Return (x, y) of the center of cell containing provided text 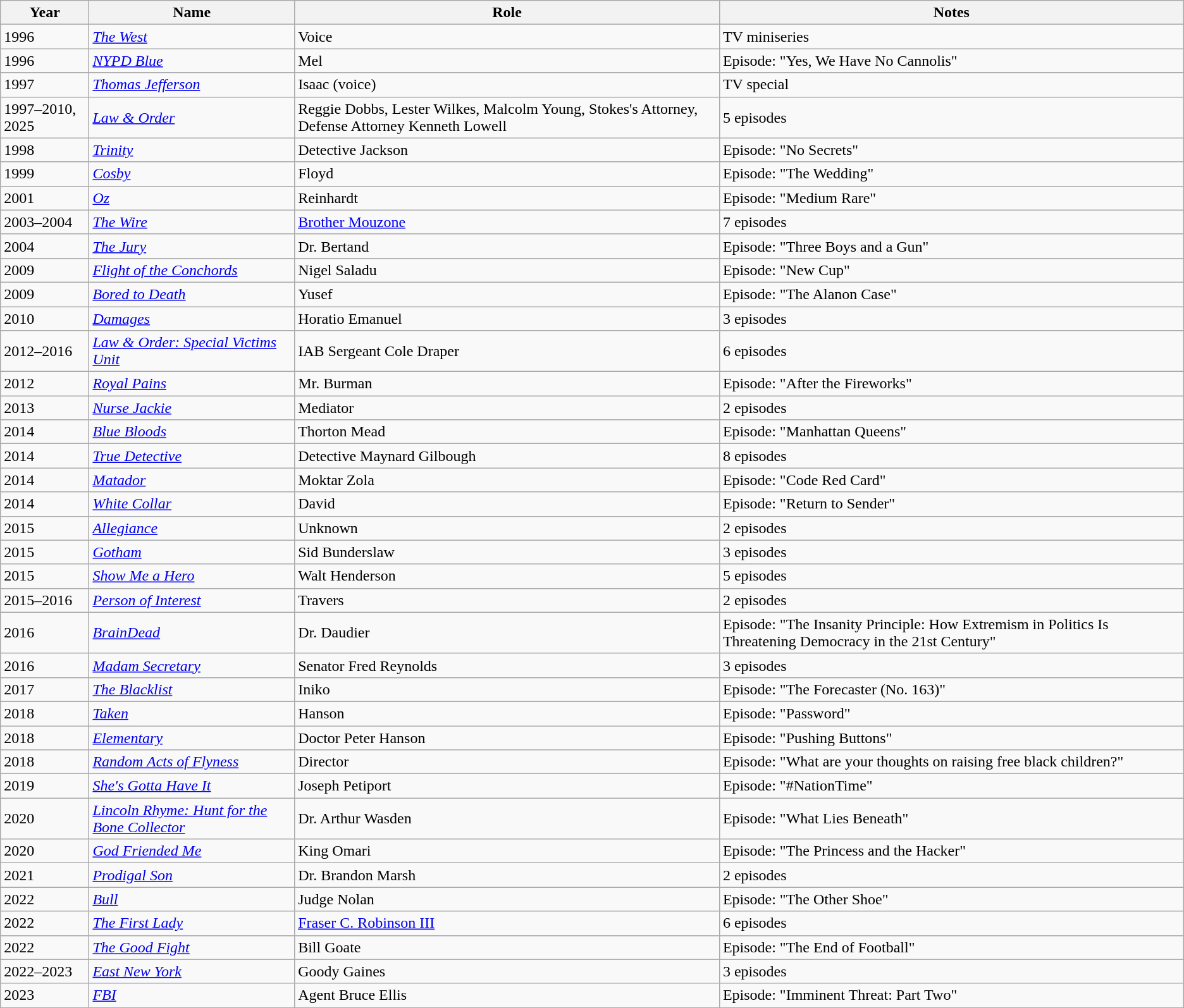
Dr. Arthur Wasden (507, 818)
2001 (45, 198)
Person of Interest (192, 600)
1999 (45, 174)
Law & Order (192, 118)
Nurse Jackie (192, 408)
Unknown (507, 528)
Sid Bunderslaw (507, 552)
Horatio Emanuel (507, 318)
Random Acts of Flyness (192, 762)
Episode: "The Alanon Case" (951, 294)
Elementary (192, 738)
Name (192, 13)
East New York (192, 971)
Episode: "The End of Football" (951, 947)
Bill Goate (507, 947)
Doctor Peter Hanson (507, 738)
Lincoln Rhyme: Hunt for the Bone Collector (192, 818)
David (507, 504)
Episode: "What Lies Beneath" (951, 818)
Episode: "Yes, We Have No Cannolis" (951, 61)
2010 (45, 318)
Thorton Mead (507, 432)
Episode: "Imminent Threat: Part Two" (951, 995)
Matador (192, 480)
Voice (507, 37)
Role (507, 13)
Show Me a Hero (192, 576)
Brother Mouzone (507, 222)
2013 (45, 408)
2004 (45, 246)
King Omari (507, 851)
Travers (507, 600)
Royal Pains (192, 384)
Dr. Bertand (507, 246)
Episode: "What are your thoughts on raising free black children?" (951, 762)
Episode: "Pushing Buttons" (951, 738)
Episode: "The Princess and the Hacker" (951, 851)
Trinity (192, 150)
Thomas Jefferson (192, 85)
Episode: "Medium Rare" (951, 198)
God Friended Me (192, 851)
She's Gotta Have It (192, 786)
Mel (507, 61)
Director (507, 762)
2021 (45, 875)
Prodigal Son (192, 875)
2023 (45, 995)
Allegiance (192, 528)
Cosby (192, 174)
Judge Nolan (507, 899)
Episode: "New Cup" (951, 270)
Episode: "After the Fireworks" (951, 384)
Reinhardt (507, 198)
Detective Jackson (507, 150)
Nigel Saladu (507, 270)
NYPD Blue (192, 61)
Floyd (507, 174)
True Detective (192, 456)
7 episodes (951, 222)
1997 (45, 85)
Iniko (507, 689)
8 episodes (951, 456)
Year (45, 13)
Episode: "Code Red Card" (951, 480)
Episode: "The Forecaster (No. 163)" (951, 689)
Episode: "Return to Sender" (951, 504)
1997–2010, 2025 (45, 118)
The West (192, 37)
Episode: "The Wedding" (951, 174)
Episode: "Three Boys and a Gun" (951, 246)
Episode: "#NationTime" (951, 786)
Walt Henderson (507, 576)
Oz (192, 198)
2022–2023 (45, 971)
Law & Order: Special Victims Unit (192, 352)
Fraser C. Robinson III (507, 923)
Flight of the Conchords (192, 270)
Bull (192, 899)
The Good Fight (192, 947)
2015–2016 (45, 600)
Episode: "The Other Shoe" (951, 899)
Episode: "The Insanity Principle: How Extremism in Politics Is Threatening Democracy in the 21st Century" (951, 632)
Reggie Dobbs, Lester Wilkes, Malcolm Young, Stokes's Attorney, Defense Attorney Kenneth Lowell (507, 118)
Mediator (507, 408)
Goody Gaines (507, 971)
1998 (45, 150)
FBI (192, 995)
Dr. Brandon Marsh (507, 875)
Notes (951, 13)
Madam Secretary (192, 665)
The Blacklist (192, 689)
TV miniseries (951, 37)
2012–2016 (45, 352)
White Collar (192, 504)
Senator Fred Reynolds (507, 665)
Hanson (507, 713)
Agent Bruce Ellis (507, 995)
2017 (45, 689)
Blue Bloods (192, 432)
Moktar Zola (507, 480)
Episode: "Manhattan Queens" (951, 432)
Episode: "Password" (951, 713)
Detective Maynard Gilbough (507, 456)
Damages (192, 318)
2012 (45, 384)
Dr. Daudier (507, 632)
Mr. Burman (507, 384)
Yusef (507, 294)
Episode: "No Secrets" (951, 150)
Isaac (voice) (507, 85)
Bored to Death (192, 294)
Taken (192, 713)
2003–2004 (45, 222)
BrainDead (192, 632)
The First Lady (192, 923)
TV special (951, 85)
Gotham (192, 552)
The Wire (192, 222)
2019 (45, 786)
IAB Sergeant Cole Draper (507, 352)
The Jury (192, 246)
Joseph Petiport (507, 786)
